Return the [x, y] coordinate for the center point of the cell that contains the specified text.  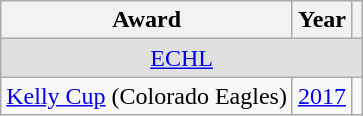
ECHL [182, 58]
Award [147, 20]
Kelly Cup (Colorado Eagles) [147, 96]
2017 [322, 96]
Year [322, 20]
